Identify which cell holds the provided text, then report its [x, y] central coordinate. 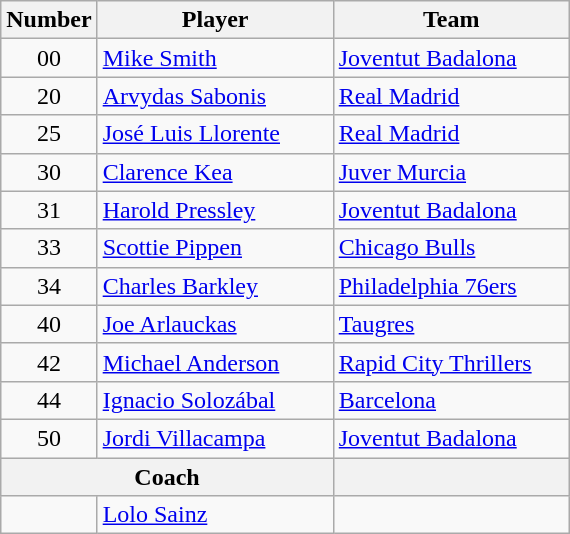
Michael Anderson [215, 362]
Joe Arlauckas [215, 324]
Arvydas Sabonis [215, 96]
42 [49, 362]
31 [49, 210]
Charles Barkley [215, 286]
00 [49, 58]
Chicago Bulls [451, 248]
Clarence Kea [215, 172]
Mike Smith [215, 58]
Scottie Pippen [215, 248]
34 [49, 286]
Philadelphia 76ers [451, 286]
Number [49, 20]
Juver Murcia [451, 172]
30 [49, 172]
Taugres [451, 324]
20 [49, 96]
Jordi Villacampa [215, 438]
40 [49, 324]
Coach [167, 477]
Harold Pressley [215, 210]
Rapid City Thrillers [451, 362]
33 [49, 248]
Team [451, 20]
Barcelona [451, 400]
25 [49, 134]
44 [49, 400]
José Luis Llorente [215, 134]
Ignacio Solozábal [215, 400]
Player [215, 20]
Lolo Sainz [215, 515]
50 [49, 438]
